Identify which cell holds the provided text, then report its (X, Y) central coordinate. 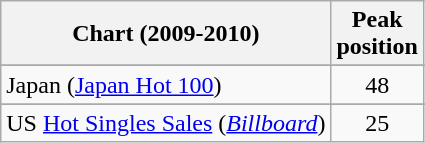
Japan (Japan Hot 100) (166, 85)
Peakposition (377, 34)
Chart (2009-2010) (166, 34)
48 (377, 85)
25 (377, 123)
US Hot Singles Sales (Billboard) (166, 123)
